Search for the cell housing the specified text and yield its [x, y] center coordinate. 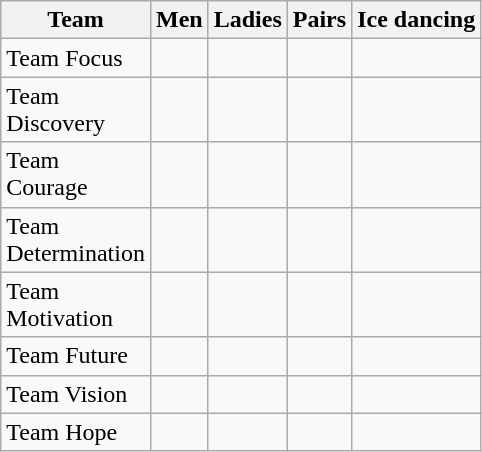
Team Vision [76, 394]
Team Future [76, 356]
Team Hope [76, 432]
Team Motivation [76, 304]
Team [76, 20]
Team Discovery [76, 110]
Team Focus [76, 58]
Ice dancing [416, 20]
Team Courage [76, 174]
Ladies [248, 20]
Team Determination [76, 240]
Pairs [319, 20]
Men [179, 20]
